Pinpoint the cell where the given text exists, returning its [x, y] midpoint coordinate. 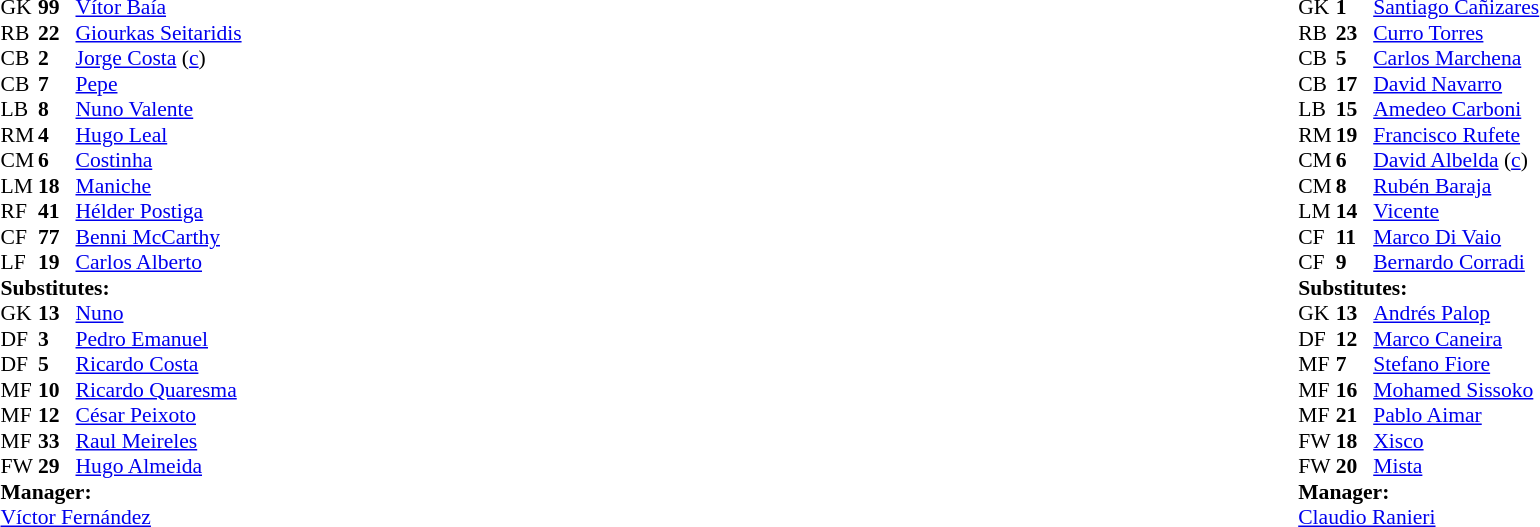
Marco Di Vaio [1456, 237]
Andrés Palop [1456, 313]
Pedro Emanuel [159, 339]
15 [1355, 109]
Carlos Marchena [1456, 59]
Benni McCarthy [159, 237]
LF [19, 263]
10 [57, 390]
Francisco Rufete [1456, 135]
11 [1355, 237]
Xisco [1456, 441]
16 [1355, 390]
Mista [1456, 467]
Nuno Valente [159, 109]
Nuno [159, 313]
César Peixoto [159, 415]
9 [1355, 263]
20 [1355, 467]
22 [57, 33]
77 [57, 237]
David Navarro [1456, 84]
Ricardo Quaresma [159, 390]
Amedeo Carboni [1456, 109]
Maniche [159, 186]
David Albelda (c) [1456, 161]
Costinha [159, 161]
RF [19, 211]
Hugo Leal [159, 135]
Giourkas Seitaridis [159, 33]
Vicente [1456, 211]
Mohamed Sissoko [1456, 390]
4 [57, 135]
Stefano Fiore [1456, 365]
29 [57, 467]
Rubén Baraja [1456, 186]
Carlos Alberto [159, 263]
2 [57, 59]
Pablo Aimar [1456, 415]
41 [57, 211]
Raul Meireles [159, 441]
33 [57, 441]
Jorge Costa (c) [159, 59]
17 [1355, 84]
Curro Torres [1456, 33]
Pepe [159, 84]
Ricardo Costa [159, 365]
Marco Caneira [1456, 339]
21 [1355, 415]
23 [1355, 33]
Hélder Postiga [159, 211]
Bernardo Corradi [1456, 263]
Hugo Almeida [159, 467]
3 [57, 339]
14 [1355, 211]
